Pinpoint the cell where the given text exists, returning its (x, y) midpoint coordinate. 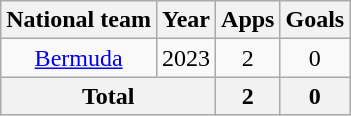
Bermuda (79, 58)
Total (108, 96)
2023 (186, 58)
National team (79, 20)
Year (186, 20)
Goals (315, 20)
Apps (248, 20)
